Determine the (X, Y) coordinate at the center of the cell enclosing the given text.  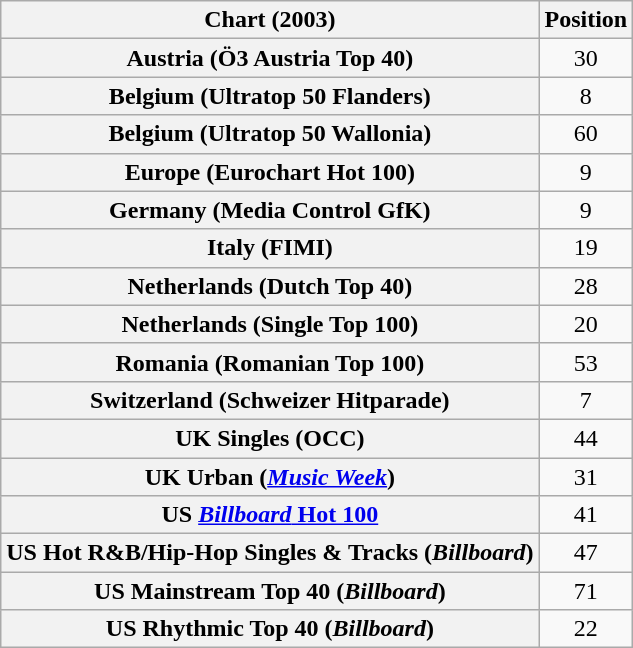
UK Urban (Music Week) (270, 477)
Netherlands (Single Top 100) (270, 324)
Europe (Eurochart Hot 100) (270, 172)
US Hot R&B/Hip-Hop Singles & Tracks (Billboard) (270, 553)
Germany (Media Control GfK) (270, 210)
7 (586, 400)
Belgium (Ultratop 50 Flanders) (270, 96)
19 (586, 248)
Italy (FIMI) (270, 248)
53 (586, 362)
Switzerland (Schweizer Hitparade) (270, 400)
20 (586, 324)
US Billboard Hot 100 (270, 515)
US Mainstream Top 40 (Billboard) (270, 591)
Austria (Ö3 Austria Top 40) (270, 58)
31 (586, 477)
Netherlands (Dutch Top 40) (270, 286)
US Rhythmic Top 40 (Billboard) (270, 629)
8 (586, 96)
71 (586, 591)
47 (586, 553)
Chart (2003) (270, 20)
Belgium (Ultratop 50 Wallonia) (270, 134)
28 (586, 286)
Romania (Romanian Top 100) (270, 362)
44 (586, 438)
UK Singles (OCC) (270, 438)
22 (586, 629)
60 (586, 134)
30 (586, 58)
Position (586, 20)
41 (586, 515)
